Output the (X, Y) coordinate of the center of the cell containing the given text.  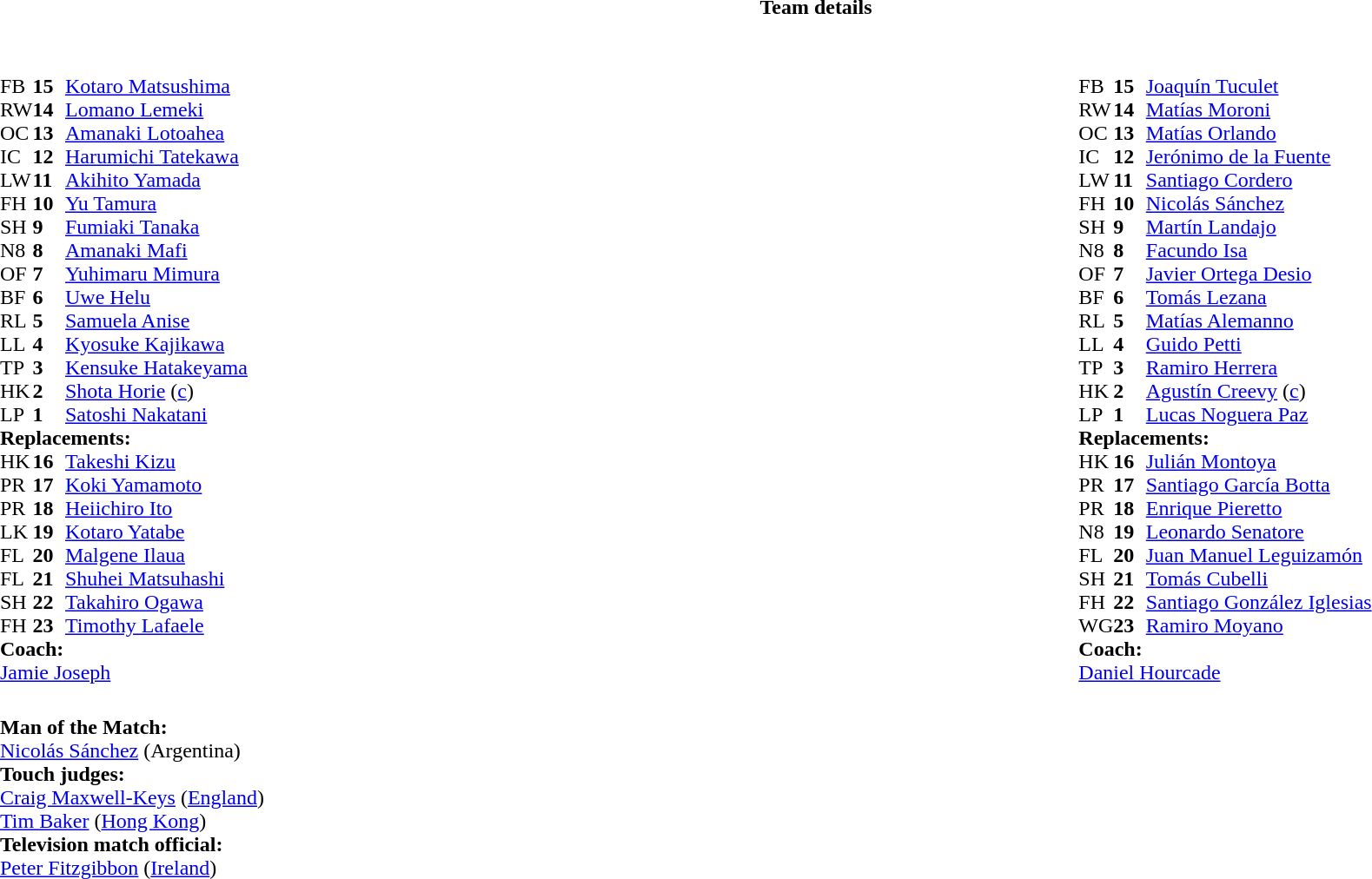
Lucas Noguera Paz (1259, 415)
Fumiaki Tanaka (156, 228)
Kotaro Yatabe (156, 532)
Koki Yamamoto (156, 485)
Tomás Cubelli (1259, 578)
Shuhei Matsuhashi (156, 578)
Yuhimaru Mimura (156, 274)
Matías Orlando (1259, 134)
Lomano Lemeki (156, 109)
Yu Tamura (156, 203)
Javier Ortega Desio (1259, 274)
Juan Manuel Leguizamón (1259, 556)
Amanaki Lotoahea (156, 134)
Santiago Cordero (1259, 181)
Takeshi Kizu (156, 462)
Akihito Yamada (156, 181)
Martín Landajo (1259, 228)
Santiago García Botta (1259, 485)
Guido Petti (1259, 344)
Samuela Anise (156, 321)
Uwe Helu (156, 297)
Matías Moroni (1259, 109)
WG (1096, 625)
Nicolás Sánchez (1259, 203)
Jerónimo de la Fuente (1259, 156)
Joaquín Tuculet (1259, 87)
Agustín Creevy (c) (1259, 391)
Kotaro Matsushima (156, 87)
Ramiro Herrera (1259, 368)
Takahiro Ogawa (156, 603)
Satoshi Nakatani (156, 415)
Malgene Ilaua (156, 556)
Daniel Hourcade (1225, 672)
Kensuke Hatakeyama (156, 368)
Julián Montoya (1259, 462)
LK (17, 532)
Kyosuke Kajikawa (156, 344)
Enrique Pieretto (1259, 509)
Jamie Joseph (123, 672)
Shota Horie (c) (156, 391)
Matías Alemanno (1259, 321)
Harumichi Tatekawa (156, 156)
Santiago González Iglesias (1259, 603)
Amanaki Mafi (156, 250)
Leonardo Senatore (1259, 532)
Ramiro Moyano (1259, 625)
Heiichiro Ito (156, 509)
Timothy Lafaele (156, 625)
Tomás Lezana (1259, 297)
Facundo Isa (1259, 250)
